Search for the cell housing the specified text and yield its [x, y] center coordinate. 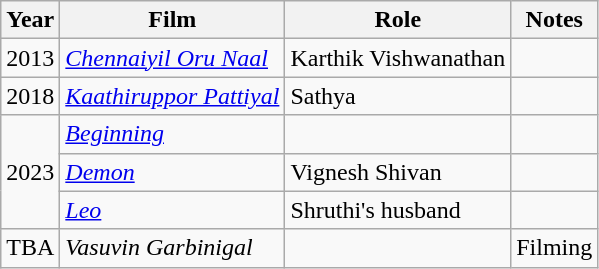
Chennaiyil Oru Naal [172, 58]
TBA [30, 248]
Kaathiruppor Pattiyal [172, 96]
Beginning [172, 134]
Karthik Vishwanathan [398, 58]
Film [172, 20]
Role [398, 20]
2023 [30, 172]
2018 [30, 96]
Vignesh Shivan [398, 172]
2013 [30, 58]
Filming [554, 248]
Shruthi's husband [398, 210]
Notes [554, 20]
Demon [172, 172]
Year [30, 20]
Vasuvin Garbinigal [172, 248]
Leo [172, 210]
Sathya [398, 96]
